Pinpoint the cell where the given text exists, returning its [X, Y] midpoint coordinate. 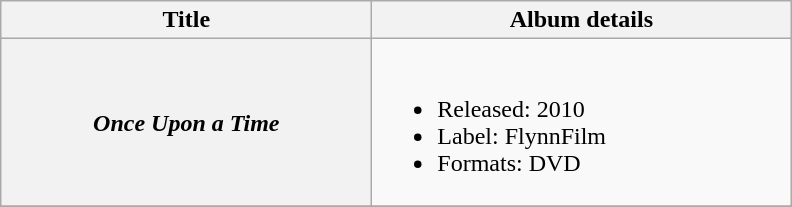
Released: 2010Label: FlynnFilmFormats: DVD [582, 122]
Album details [582, 20]
Once Upon a Time [186, 122]
Title [186, 20]
